Identify which cell holds the provided text, then report its [X, Y] central coordinate. 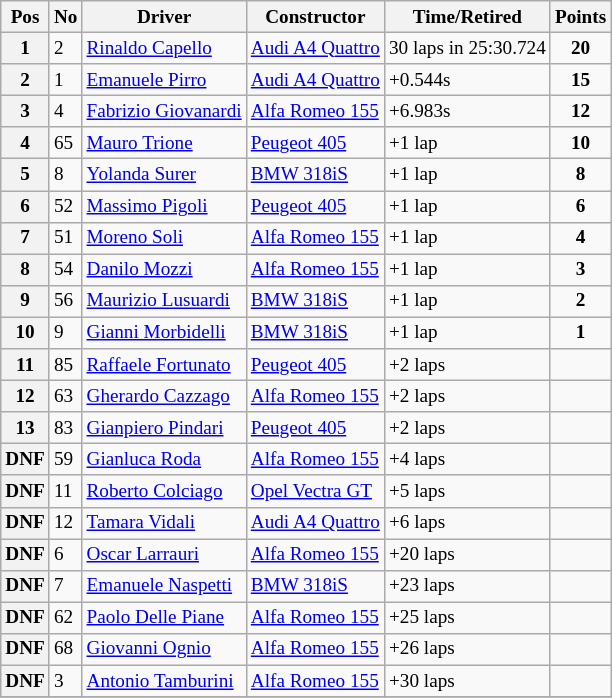
+30 laps [467, 681]
68 [66, 649]
20 [580, 48]
Mauro Trione [164, 143]
Tamara Vidali [164, 523]
Constructor [315, 17]
+0.544s [467, 80]
13 [26, 428]
Maurizio Lusuardi [164, 301]
83 [66, 428]
Danilo Mozzi [164, 270]
30 laps in 25:30.724 [467, 48]
+6.983s [467, 111]
Raffaele Fortunato [164, 365]
65 [66, 143]
Paolo Delle Piane [164, 618]
Gianpiero Pindari [164, 428]
Gianluca Roda [164, 460]
Time/Retired [467, 17]
59 [66, 460]
51 [66, 238]
5 [26, 175]
Roberto Colciago [164, 491]
Giovanni Ognio [164, 649]
Antonio Tamburini [164, 681]
Emanuele Naspetti [164, 586]
Driver [164, 17]
+4 laps [467, 460]
+25 laps [467, 618]
+23 laps [467, 586]
Oscar Larrauri [164, 554]
Massimo Pigoli [164, 206]
62 [66, 618]
52 [66, 206]
+20 laps [467, 554]
+6 laps [467, 523]
Gherardo Cazzago [164, 396]
15 [580, 80]
Opel Vectra GT [315, 491]
No [66, 17]
54 [66, 270]
Points [580, 17]
Yolanda Surer [164, 175]
Fabrizio Giovanardi [164, 111]
85 [66, 365]
Gianni Morbidelli [164, 333]
+5 laps [467, 491]
Moreno Soli [164, 238]
+26 laps [467, 649]
Pos [26, 17]
Emanuele Pirro [164, 80]
63 [66, 396]
56 [66, 301]
Rinaldo Capello [164, 48]
